Pinpoint the cell where the given text exists, returning its [X, Y] midpoint coordinate. 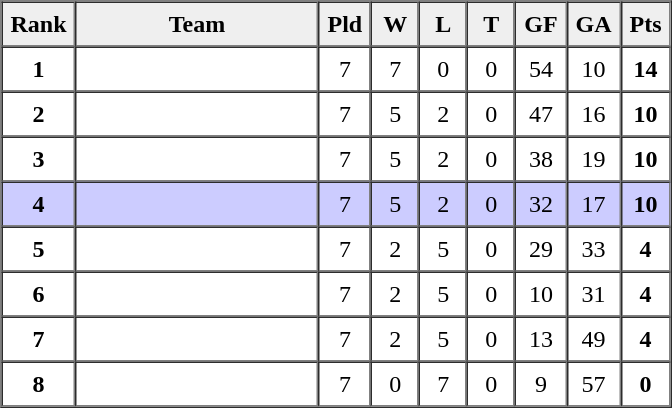
38 [540, 158]
31 [594, 294]
16 [594, 114]
57 [594, 384]
33 [594, 248]
49 [594, 338]
9 [540, 384]
29 [540, 248]
Pts [646, 24]
19 [594, 158]
3 [39, 158]
GF [540, 24]
1 [39, 68]
L [443, 24]
6 [39, 294]
W [395, 24]
Team [198, 24]
14 [646, 68]
17 [594, 204]
Rank [39, 24]
T [491, 24]
54 [540, 68]
GA [594, 24]
32 [540, 204]
13 [540, 338]
47 [540, 114]
Pld [346, 24]
8 [39, 384]
